Provide the (X, Y) coordinate of the cell's center where the given text is located.  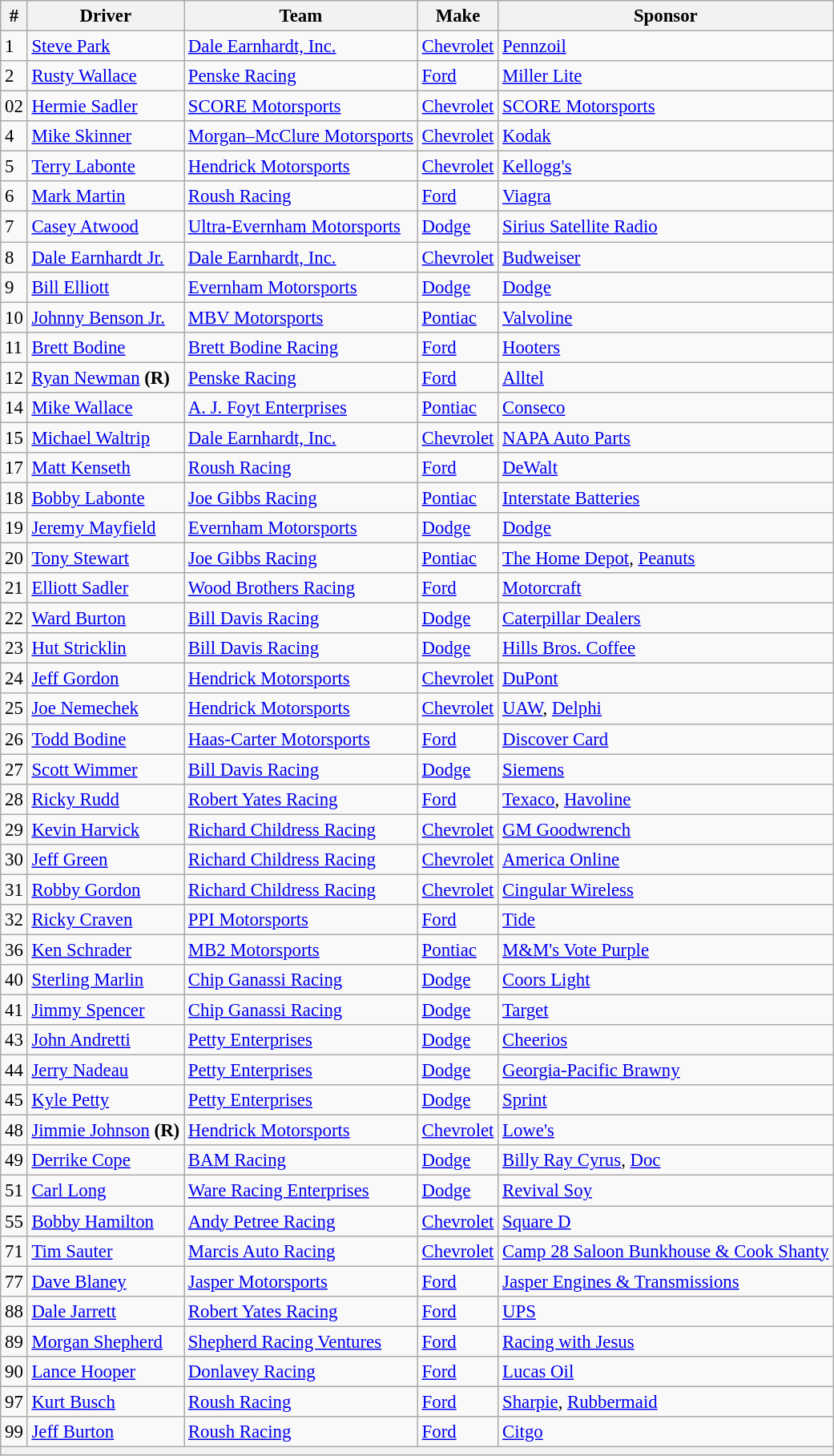
Casey Atwood (106, 227)
15 (14, 438)
Kellogg's (666, 167)
Bobby Hamilton (106, 1221)
10 (14, 317)
UPS (666, 1311)
Dave Blaney (106, 1281)
Lowe's (666, 1131)
Revival Soy (666, 1191)
9 (14, 287)
Johnny Benson Jr. (106, 317)
Tony Stewart (106, 559)
UAW, Delphi (666, 709)
M&M's Vote Purple (666, 950)
26 (14, 739)
Texaco, Havoline (666, 799)
Kodak (666, 136)
49 (14, 1161)
21 (14, 588)
51 (14, 1191)
Brett Bodine (106, 347)
20 (14, 559)
44 (14, 1071)
Mike Wallace (106, 408)
Carl Long (106, 1191)
Lance Hooper (106, 1372)
Dale Earnhardt Jr. (106, 257)
A. J. Foyt Enterprises (301, 408)
GM Goodwrench (666, 829)
Morgan Shepherd (106, 1341)
Cingular Wireless (666, 889)
Kurt Busch (106, 1402)
DeWalt (666, 468)
Jeff Gordon (106, 679)
Sirius Satellite Radio (666, 227)
Scott Wimmer (106, 769)
Jeff Green (106, 860)
97 (14, 1402)
Jerry Nadeau (106, 1071)
BAM Racing (301, 1161)
Ultra-Evernham Motorsports (301, 227)
PPI Motorsports (301, 920)
Budweiser (666, 257)
Morgan–McClure Motorsports (301, 136)
Ken Schrader (106, 950)
90 (14, 1372)
36 (14, 950)
55 (14, 1221)
48 (14, 1131)
Sprint (666, 1100)
Target (666, 1010)
MBV Motorsports (301, 317)
27 (14, 769)
Camp 28 Saloon Bunkhouse & Cook Shanty (666, 1251)
Billy Ray Cyrus, Doc (666, 1161)
Jeff Burton (106, 1432)
Conseco (666, 408)
28 (14, 799)
Wood Brothers Racing (301, 588)
Caterpillar Dealers (666, 619)
Bill Elliott (106, 287)
7 (14, 227)
Driver (106, 16)
23 (14, 648)
99 (14, 1432)
Team (301, 16)
22 (14, 619)
02 (14, 107)
Sponsor (666, 16)
43 (14, 1040)
America Online (666, 860)
25 (14, 709)
18 (14, 498)
Elliott Sadler (106, 588)
John Andretti (106, 1040)
Viagra (666, 196)
Michael Waltrip (106, 438)
Ware Racing Enterprises (301, 1191)
# (14, 16)
Donlavey Racing (301, 1372)
Robby Gordon (106, 889)
Marcis Auto Racing (301, 1251)
29 (14, 829)
Siemens (666, 769)
The Home Depot, Peanuts (666, 559)
Haas-Carter Motorsports (301, 739)
Square D (666, 1221)
Jeremy Mayfield (106, 528)
Bobby Labonte (106, 498)
Hooters (666, 347)
Mark Martin (106, 196)
17 (14, 468)
Ricky Rudd (106, 799)
Tide (666, 920)
71 (14, 1251)
Hut Stricklin (106, 648)
Coors Light (666, 980)
Andy Petree Racing (301, 1221)
14 (14, 408)
Miller Lite (666, 76)
41 (14, 1010)
Jasper Motorsports (301, 1281)
31 (14, 889)
12 (14, 377)
Interstate Batteries (666, 498)
11 (14, 347)
Terry Labonte (106, 167)
Alltel (666, 377)
Ricky Craven (106, 920)
Dale Jarrett (106, 1311)
Valvoline (666, 317)
6 (14, 196)
NAPA Auto Parts (666, 438)
Ryan Newman (R) (106, 377)
Brett Bodine Racing (301, 347)
Todd Bodine (106, 739)
1 (14, 46)
Sharpie, Rubbermaid (666, 1402)
DuPont (666, 679)
MB2 Motorsports (301, 950)
Georgia-Pacific Brawny (666, 1071)
32 (14, 920)
Shepherd Racing Ventures (301, 1341)
24 (14, 679)
Racing with Jesus (666, 1341)
Kevin Harvick (106, 829)
Ward Burton (106, 619)
Steve Park (106, 46)
4 (14, 136)
Derrike Cope (106, 1161)
Tim Sauter (106, 1251)
19 (14, 528)
Rusty Wallace (106, 76)
45 (14, 1100)
Kyle Petty (106, 1100)
Jasper Engines & Transmissions (666, 1281)
40 (14, 980)
89 (14, 1341)
Matt Kenseth (106, 468)
Citgo (666, 1432)
Mike Skinner (106, 136)
Joe Nemechek (106, 709)
77 (14, 1281)
88 (14, 1311)
Sterling Marlin (106, 980)
Lucas Oil (666, 1372)
5 (14, 167)
Hermie Sadler (106, 107)
Hills Bros. Coffee (666, 648)
Discover Card (666, 739)
30 (14, 860)
Pennzoil (666, 46)
2 (14, 76)
Make (457, 16)
Jimmy Spencer (106, 1010)
8 (14, 257)
Jimmie Johnson (R) (106, 1131)
Motorcraft (666, 588)
Cheerios (666, 1040)
